Output the (x, y) coordinate of the center of the cell containing the given text.  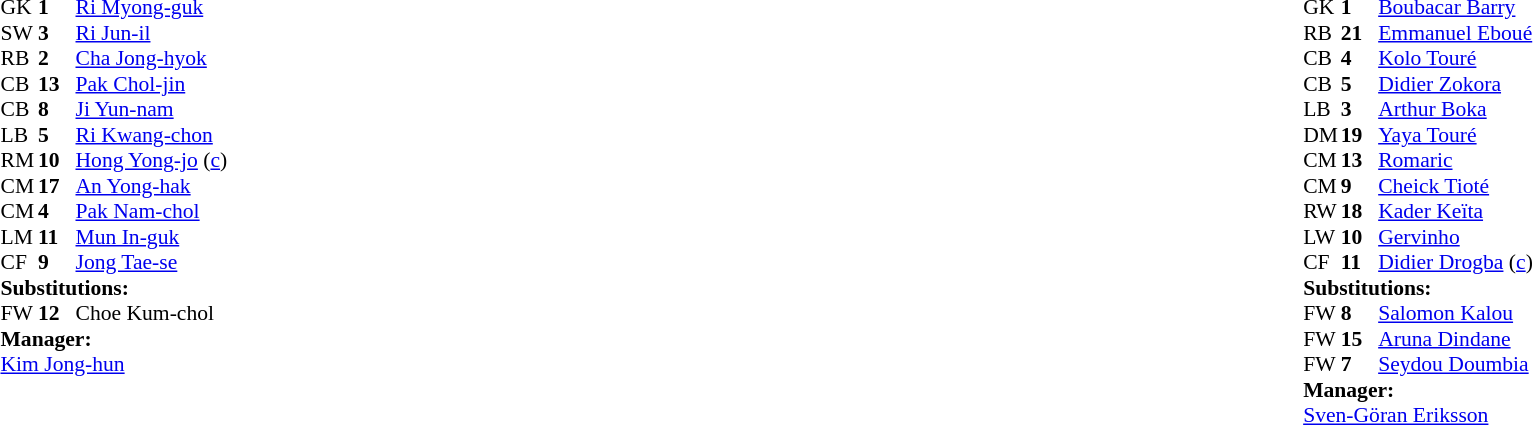
DM (1322, 135)
15 (1360, 339)
Pak Chol-jin (152, 84)
18 (1360, 211)
Cheick Tioté (1456, 186)
Didier Drogba (c) (1456, 263)
Aruna Dindane (1456, 339)
19 (1360, 135)
Choe Kum-chol (152, 313)
SW (19, 33)
An Yong-hak (152, 186)
12 (57, 313)
Hong Yong-jo (c) (152, 161)
Ri Jun-il (152, 33)
Mun In-guk (152, 237)
Cha Jong-hyok (152, 59)
Seydou Doumbia (1456, 365)
2 (57, 59)
Yaya Touré (1456, 135)
21 (1360, 33)
Didier Zokora (1456, 84)
Ri Kwang-chon (152, 135)
LW (1322, 237)
Pak Nam-chol (152, 211)
Gervinho (1456, 237)
Kader Keïta (1456, 211)
7 (1360, 365)
Emmanuel Eboué (1456, 33)
Arthur Boka (1456, 109)
Kolo Touré (1456, 59)
RM (19, 161)
Romaric (1456, 161)
Ji Yun-nam (152, 109)
17 (57, 186)
Kim Jong-hun (114, 365)
RW (1322, 211)
Salomon Kalou (1456, 313)
Jong Tae-se (152, 263)
LM (19, 237)
